Identify which cell holds the provided text, then report its [x, y] central coordinate. 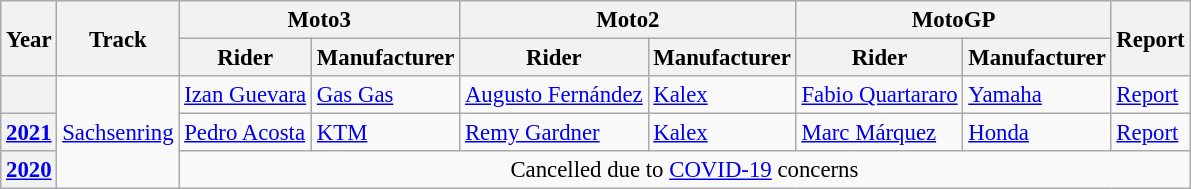
Moto2 [628, 20]
Marc Márquez [880, 133]
Honda [1037, 133]
Moto3 [320, 20]
Cancelled due to COVID-19 concerns [684, 170]
Track [118, 38]
Remy Gardner [554, 133]
Sachsenring [118, 132]
MotoGP [954, 20]
Yamaha [1037, 95]
Fabio Quartararo [880, 95]
Pedro Acosta [246, 133]
Gas Gas [386, 95]
Izan Guevara [246, 95]
2020 [29, 170]
2021 [29, 133]
Year [29, 38]
Augusto Fernández [554, 95]
KTM [386, 133]
